Find where the given text appears and provide that cell's center as (x, y) coordinate. 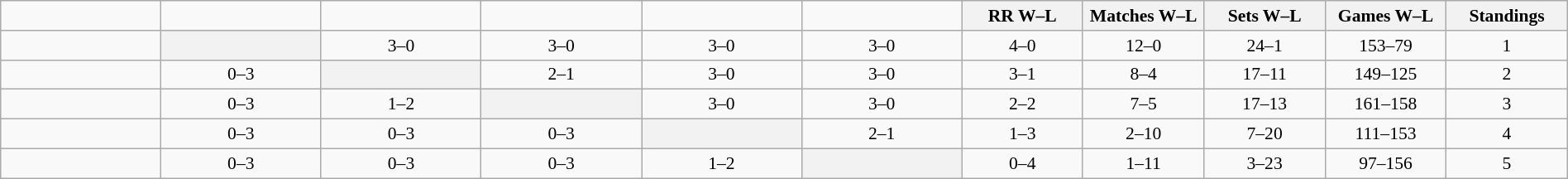
7–20 (1264, 134)
RR W–L (1022, 16)
0–4 (1022, 163)
2 (1507, 75)
97–156 (1385, 163)
3–1 (1022, 75)
Matches W–L (1143, 16)
1–3 (1022, 134)
Sets W–L (1264, 16)
7–5 (1143, 104)
1 (1507, 46)
4–0 (1022, 46)
153–79 (1385, 46)
12–0 (1143, 46)
4 (1507, 134)
1–11 (1143, 163)
Standings (1507, 16)
161–158 (1385, 104)
149–125 (1385, 75)
3 (1507, 104)
111–153 (1385, 134)
17–11 (1264, 75)
24–1 (1264, 46)
5 (1507, 163)
3–23 (1264, 163)
2–2 (1022, 104)
Games W–L (1385, 16)
2–10 (1143, 134)
8–4 (1143, 75)
17–13 (1264, 104)
